Extract the (X, Y) coordinate from the center of the cell holding the provided text.  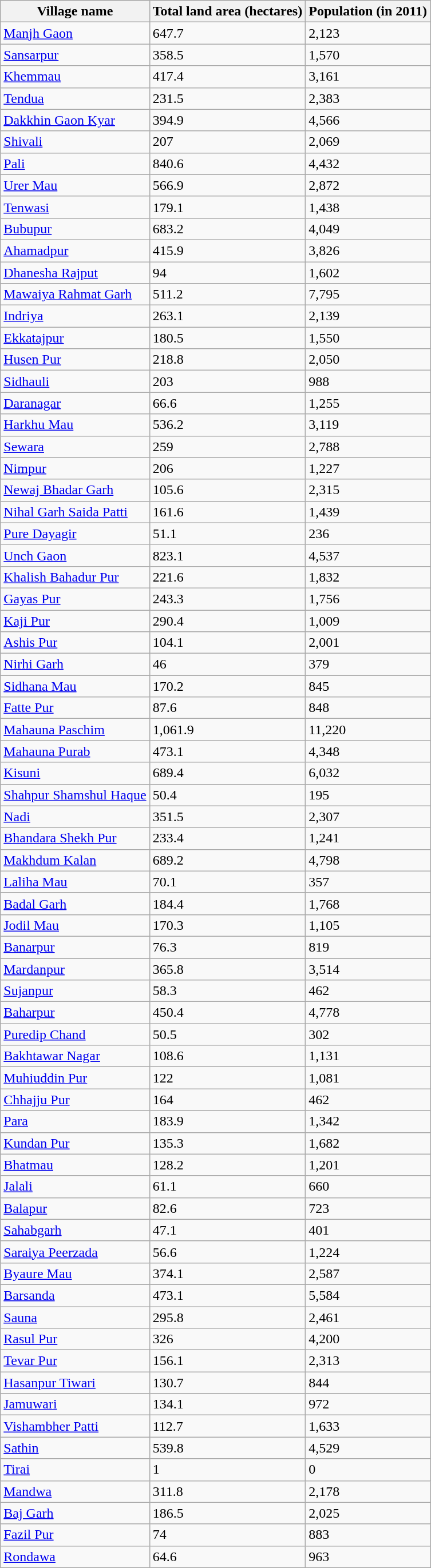
Nimpur (75, 468)
379 (368, 664)
2,313 (368, 1361)
Pure Dayagir (75, 534)
883 (368, 1535)
164 (228, 1100)
Husen Pur (75, 360)
Tirai (75, 1470)
Chhajju Pur (75, 1100)
394.9 (228, 120)
82.6 (228, 1208)
823.1 (228, 555)
134.1 (228, 1404)
70.1 (228, 882)
58.3 (228, 991)
Kisuni (75, 773)
130.7 (228, 1383)
Baj Garh (75, 1513)
233.4 (228, 838)
Sujanpur (75, 991)
Vishambher Patti (75, 1426)
Harkhu Mau (75, 425)
2,307 (368, 817)
4,049 (368, 229)
4,537 (368, 555)
6,032 (368, 773)
221.6 (228, 577)
Village name (75, 11)
161.6 (228, 512)
1,633 (368, 1426)
108.6 (228, 1056)
4,778 (368, 1013)
988 (368, 381)
2,123 (368, 33)
566.9 (228, 185)
1,832 (368, 577)
206 (228, 468)
1 (228, 1470)
Mardanpur (75, 969)
66.6 (228, 403)
Baharpur (75, 1013)
3,826 (368, 250)
1,081 (368, 1078)
2,050 (368, 360)
Fazil Pur (75, 1535)
105.6 (228, 490)
56.6 (228, 1252)
46 (228, 664)
94 (228, 273)
Sidhana Mau (75, 686)
660 (368, 1187)
2,178 (368, 1491)
Bubupur (75, 229)
Mahauna Paschim (75, 730)
374.1 (228, 1273)
Byaure Mau (75, 1273)
417.4 (228, 77)
74 (228, 1535)
Sahabgarh (75, 1230)
326 (228, 1339)
156.1 (228, 1361)
415.9 (228, 250)
Dakkhin Gaon Kyar (75, 120)
1,227 (368, 468)
Jalali (75, 1187)
Sauna (75, 1317)
1,439 (368, 512)
1,105 (368, 925)
Puredip Chand (75, 1034)
Population (in 2011) (368, 11)
7,795 (368, 295)
3,119 (368, 425)
61.1 (228, 1187)
536.2 (228, 425)
184.4 (228, 904)
122 (228, 1078)
4,566 (368, 120)
302 (368, 1034)
Laliha Mau (75, 882)
Rondawa (75, 1557)
50.4 (228, 795)
689.4 (228, 773)
0 (368, 1470)
2,315 (368, 490)
Nirhi Garh (75, 664)
844 (368, 1383)
Fatte Pur (75, 708)
Newaj Bhadar Garh (75, 490)
1,241 (368, 838)
1,682 (368, 1143)
Shivali (75, 142)
203 (228, 381)
243.3 (228, 599)
365.8 (228, 969)
Tendua (75, 98)
3,161 (368, 77)
179.1 (228, 207)
195 (368, 795)
2,872 (368, 185)
Unch Gaon (75, 555)
683.2 (228, 229)
51.1 (228, 534)
1,550 (368, 338)
Mawaiya Rahmat Garh (75, 295)
840.6 (228, 164)
647.7 (228, 33)
Bakhtawar Nagar (75, 1056)
Ashis Pur (75, 643)
963 (368, 1557)
1,768 (368, 904)
76.3 (228, 947)
Rasul Pur (75, 1339)
Indriya (75, 316)
Ekkatajpur (75, 338)
2,025 (368, 1513)
819 (368, 947)
Gayas Pur (75, 599)
231.5 (228, 98)
Jodil Mau (75, 925)
2,788 (368, 447)
Kaji Pur (75, 620)
Mandwa (75, 1491)
2,383 (368, 98)
511.2 (228, 295)
4,432 (368, 164)
Urer Mau (75, 185)
Muhiuddin Pur (75, 1078)
1,570 (368, 55)
64.6 (228, 1557)
47.1 (228, 1230)
4,200 (368, 1339)
50.5 (228, 1034)
845 (368, 686)
259 (228, 447)
689.2 (228, 860)
Khalish Bahadur Pur (75, 577)
1,201 (368, 1165)
3,514 (368, 969)
539.8 (228, 1448)
290.4 (228, 620)
183.9 (228, 1121)
180.5 (228, 338)
263.1 (228, 316)
11,220 (368, 730)
1,756 (368, 599)
1,602 (368, 273)
128.2 (228, 1165)
450.4 (228, 1013)
1,131 (368, 1056)
Khemmau (75, 77)
4,348 (368, 751)
351.5 (228, 817)
401 (368, 1230)
1,255 (368, 403)
1,061.9 (228, 730)
Balapur (75, 1208)
170.2 (228, 686)
Jamuwari (75, 1404)
723 (368, 1208)
Daranagar (75, 403)
Ahamadpur (75, 250)
Shahpur Shamshul Haque (75, 795)
87.6 (228, 708)
218.8 (228, 360)
Makhdum Kalan (75, 860)
4,529 (368, 1448)
170.3 (228, 925)
Kundan Pur (75, 1143)
1,224 (368, 1252)
848 (368, 708)
Pali (75, 164)
207 (228, 142)
Tevar Pur (75, 1361)
Sewara (75, 447)
972 (368, 1404)
2,587 (368, 1273)
Sansarpur (75, 55)
Mahauna Purab (75, 751)
Saraiya Peerzada (75, 1252)
Nadi (75, 817)
Bhandara Shekh Pur (75, 838)
Nihal Garh Saida Patti (75, 512)
Manjh Gaon (75, 33)
Barsanda (75, 1295)
311.8 (228, 1491)
357 (368, 882)
Sathin (75, 1448)
Bhatmau (75, 1165)
104.1 (228, 643)
Dhanesha Rajput (75, 273)
295.8 (228, 1317)
Badal Garh (75, 904)
Para (75, 1121)
2,001 (368, 643)
4,798 (368, 860)
2,069 (368, 142)
112.7 (228, 1426)
2,139 (368, 316)
1,438 (368, 207)
135.3 (228, 1143)
1,342 (368, 1121)
Banarpur (75, 947)
236 (368, 534)
358.5 (228, 55)
Hasanpur Tiwari (75, 1383)
Total land area (hectares) (228, 11)
5,584 (368, 1295)
2,461 (368, 1317)
186.5 (228, 1513)
Tenwasi (75, 207)
Sidhauli (75, 381)
1,009 (368, 620)
